Pinpoint the cell where the given text exists, returning its [X, Y] midpoint coordinate. 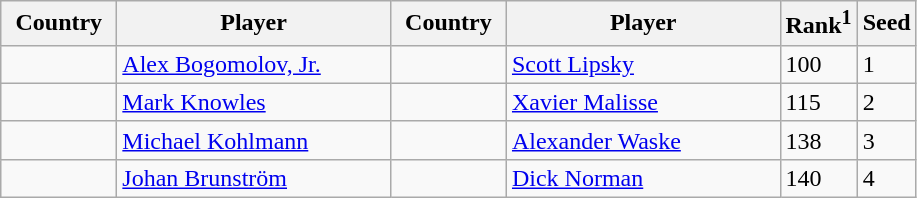
138 [818, 140]
115 [818, 102]
2 [886, 102]
Michael Kohlmann [254, 140]
Seed [886, 24]
Xavier Malisse [643, 102]
4 [886, 178]
Alexander Waske [643, 140]
Mark Knowles [254, 102]
1 [886, 64]
100 [818, 64]
3 [886, 140]
Alex Bogomolov, Jr. [254, 64]
Scott Lipsky [643, 64]
Johan Brunström [254, 178]
140 [818, 178]
Rank1 [818, 24]
Dick Norman [643, 178]
